Detect which cell encompasses the target text, then output its (x, y) center coordinate. 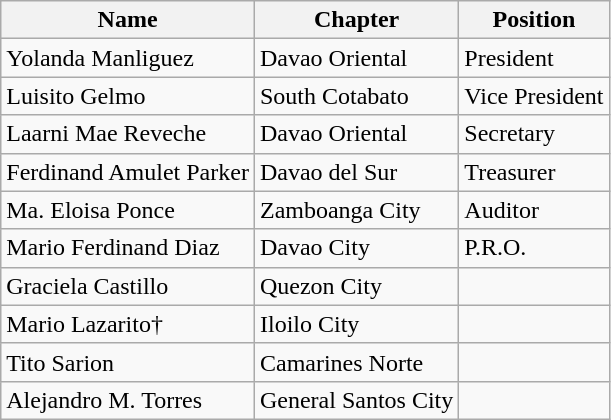
Mario Lazarito† (128, 324)
P.R.O. (534, 248)
Zamboanga City (356, 210)
Chapter (356, 20)
Laarni Mae Reveche (128, 134)
Ma. Eloisa Ponce (128, 210)
Mario Ferdinand Diaz (128, 248)
Camarines Norte (356, 362)
Yolanda Manliguez (128, 58)
Ferdinand Amulet Parker (128, 172)
General Santos City (356, 400)
Graciela Castillo (128, 286)
Name (128, 20)
Secretary (534, 134)
President (534, 58)
Davao del Sur (356, 172)
Auditor (534, 210)
Iloilo City (356, 324)
Davao City (356, 248)
Treasurer (534, 172)
Luisito Gelmo (128, 96)
Quezon City (356, 286)
Vice President (534, 96)
Tito Sarion (128, 362)
Alejandro M. Torres (128, 400)
South Cotabato (356, 96)
Position (534, 20)
